Locate the cell with the specified text and output its [x, y] center coordinate. 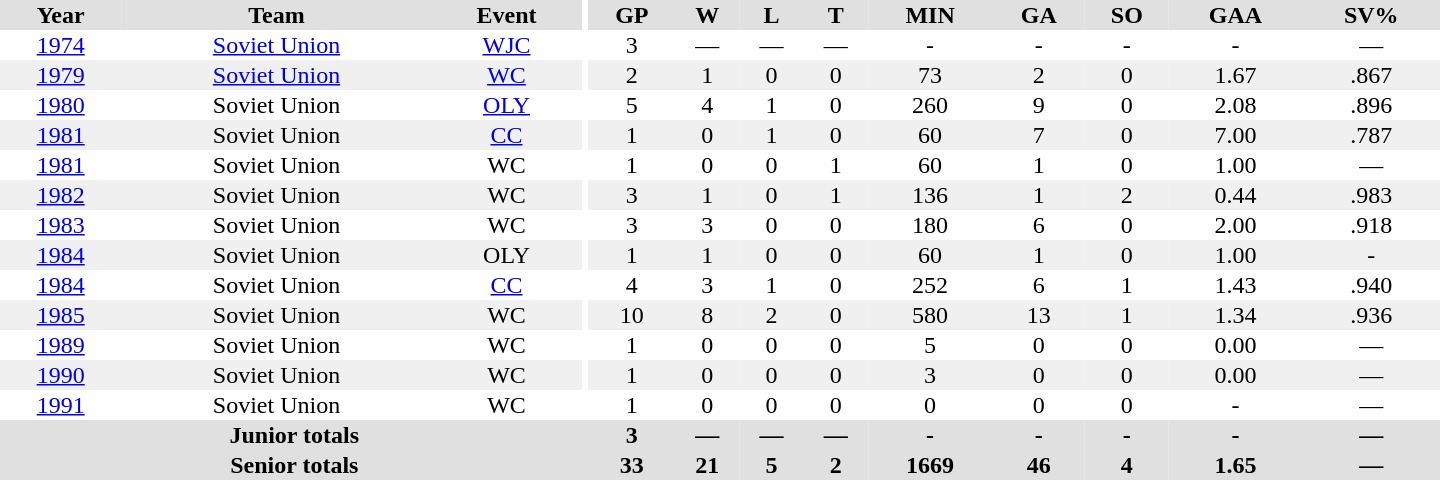
180 [930, 225]
GAA [1235, 15]
Senior totals [294, 465]
1990 [60, 375]
GA [1038, 15]
.896 [1372, 105]
1983 [60, 225]
0.44 [1235, 195]
1989 [60, 345]
7 [1038, 135]
580 [930, 315]
.867 [1372, 75]
W [707, 15]
T [836, 15]
SV% [1372, 15]
8 [707, 315]
7.00 [1235, 135]
.983 [1372, 195]
13 [1038, 315]
1669 [930, 465]
1.43 [1235, 285]
WJC [507, 45]
.936 [1372, 315]
136 [930, 195]
21 [707, 465]
1980 [60, 105]
Year [60, 15]
9 [1038, 105]
L [771, 15]
.918 [1372, 225]
2.00 [1235, 225]
1974 [60, 45]
73 [930, 75]
33 [632, 465]
1.34 [1235, 315]
1.65 [1235, 465]
252 [930, 285]
260 [930, 105]
.940 [1372, 285]
GP [632, 15]
10 [632, 315]
1.67 [1235, 75]
1985 [60, 315]
Junior totals [294, 435]
SO [1126, 15]
1982 [60, 195]
1991 [60, 405]
MIN [930, 15]
Event [507, 15]
46 [1038, 465]
2.08 [1235, 105]
1979 [60, 75]
.787 [1372, 135]
Team [276, 15]
